Determine the (x, y) coordinate at the center of the cell enclosing the given text.  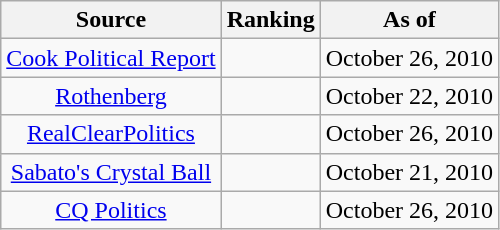
October 22, 2010 (409, 96)
Sabato's Crystal Ball (111, 172)
CQ Politics (111, 210)
Cook Political Report (111, 58)
October 21, 2010 (409, 172)
RealClearPolitics (111, 134)
Rothenberg (111, 96)
Ranking (270, 20)
Source (111, 20)
As of (409, 20)
